Scan for the cell matching the given text and deliver its [x, y] coordinate at center. 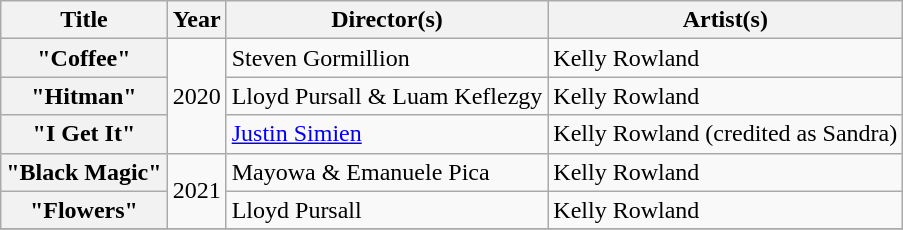
2021 [196, 191]
Lloyd Pursall & Luam Keflezgy [387, 96]
"Flowers" [84, 210]
Steven Gormillion [387, 58]
"I Get It" [84, 134]
Year [196, 20]
Title [84, 20]
Director(s) [387, 20]
Kelly Rowland (credited as Sandra) [726, 134]
Mayowa & Emanuele Pica [387, 172]
2020 [196, 96]
"Hitman" [84, 96]
"Coffee" [84, 58]
Justin Simien [387, 134]
Lloyd Pursall [387, 210]
"Black Magic" [84, 172]
Artist(s) [726, 20]
